Pinpoint the cell where the given text exists, returning its [X, Y] midpoint coordinate. 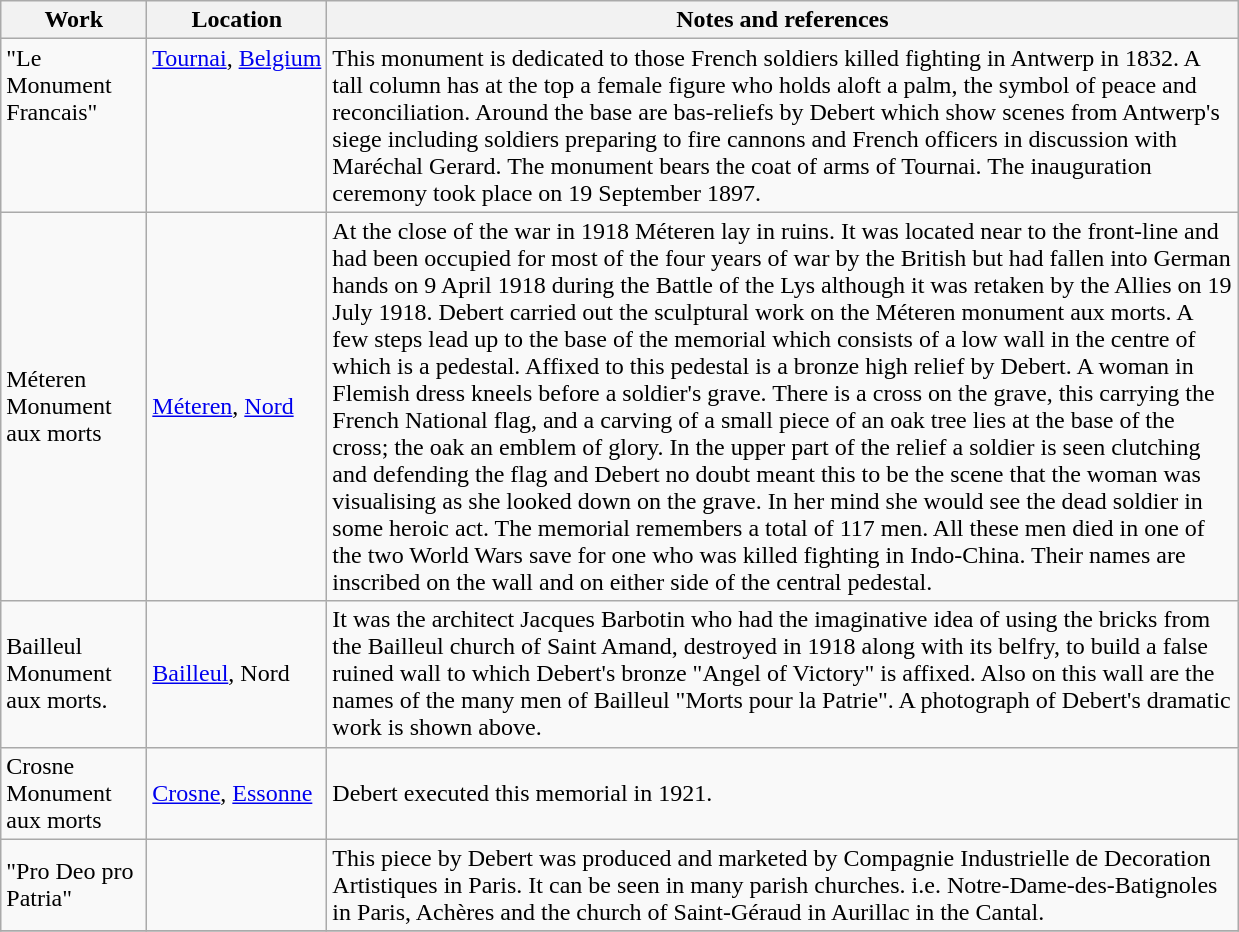
Work [74, 20]
Crosne Monument aux morts [74, 793]
Notes and references [782, 20]
Méteren, Nord [237, 406]
Bailleul Monument aux morts. [74, 674]
Bailleul, Nord [237, 674]
"Le Monument Francais" [74, 126]
Crosne, Essonne [237, 793]
Debert executed this memorial in 1921. [782, 793]
"Pro Deo pro Patria" [74, 885]
Méteren Monument aux morts [74, 406]
Location [237, 20]
Tournai, Belgium [237, 126]
